Detect which cell encompasses the target text, then output its [X, Y] center coordinate. 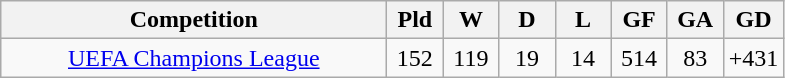
119 [471, 58]
UEFA Champions League [194, 58]
Pld [415, 20]
152 [415, 58]
D [527, 20]
14 [583, 58]
L [583, 20]
GA [695, 20]
19 [527, 58]
Competition [194, 20]
W [471, 20]
514 [639, 58]
GD [754, 20]
83 [695, 58]
GF [639, 20]
+431 [754, 58]
